Extract the [X, Y] coordinate from the center of the cell holding the provided text.  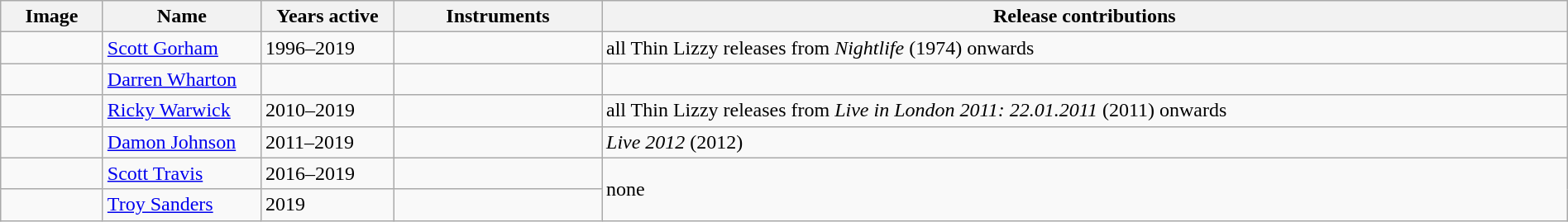
2011–2019 [327, 142]
Live 2012 (2012) [1085, 142]
Scott Travis [182, 173]
Years active [327, 17]
Release contributions [1085, 17]
Darren Wharton [182, 79]
2010–2019 [327, 111]
Image [52, 17]
Troy Sanders [182, 205]
Scott Gorham [182, 48]
Instruments [498, 17]
Ricky Warwick [182, 111]
all Thin Lizzy releases from Nightlife (1974) onwards [1085, 48]
all Thin Lizzy releases from Live in London 2011: 22.01.2011 (2011) onwards [1085, 111]
2016–2019 [327, 173]
1996–2019 [327, 48]
Name [182, 17]
none [1085, 189]
2019 [327, 205]
Damon Johnson [182, 142]
